Locate the cell with the specified text and output its [x, y] center coordinate. 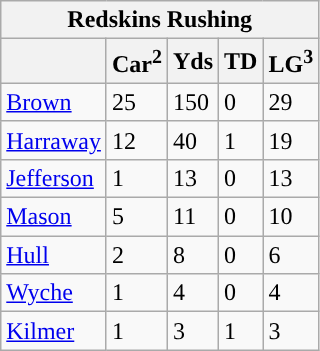
11 [192, 217]
12 [136, 140]
Jefferson [54, 178]
29 [291, 102]
5 [136, 217]
TD [241, 62]
25 [136, 102]
Yds [192, 62]
LG3 [291, 62]
Kilmer [54, 331]
6 [291, 255]
Brown [54, 102]
Harraway [54, 140]
19 [291, 140]
40 [192, 140]
Redskins Rushing [160, 20]
Car2 [136, 62]
Wyche [54, 293]
Mason [54, 217]
Hull [54, 255]
10 [291, 217]
8 [192, 255]
2 [136, 255]
150 [192, 102]
